Determine the (X, Y) coordinate at the center of the cell enclosing the given text.  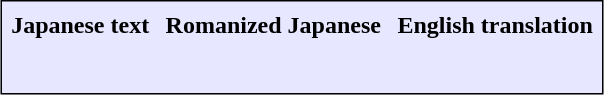
Japanese text (80, 25)
Romanized Japanese (273, 25)
English translation (495, 25)
